Return [X, Y] of the center of cell containing provided text 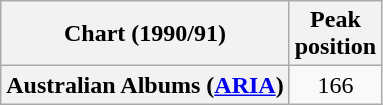
Australian Albums (ARIA) [145, 85]
Peakposition [335, 34]
Chart (1990/91) [145, 34]
166 [335, 85]
